Pinpoint the cell where the given text exists, returning its (X, Y) midpoint coordinate. 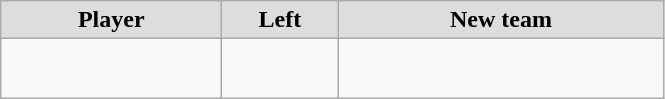
Player (112, 20)
Left (280, 20)
New team (501, 20)
